Return [X, Y] of the center of cell containing provided text 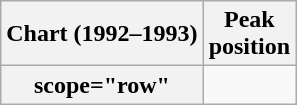
Peakposition [249, 34]
scope="row" [102, 85]
Chart (1992–1993) [102, 34]
